Capture the cell that displays the provided text and extract its (X, Y) central coordinate. 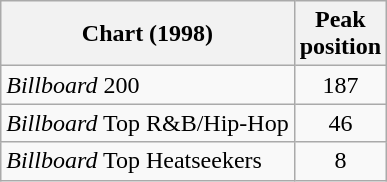
8 (340, 161)
Billboard Top R&B/Hip-Hop (148, 123)
46 (340, 123)
Chart (1998) (148, 34)
Peakposition (340, 34)
Billboard 200 (148, 85)
187 (340, 85)
Billboard Top Heatseekers (148, 161)
